Pinpoint the cell where the given text exists, returning its (X, Y) midpoint coordinate. 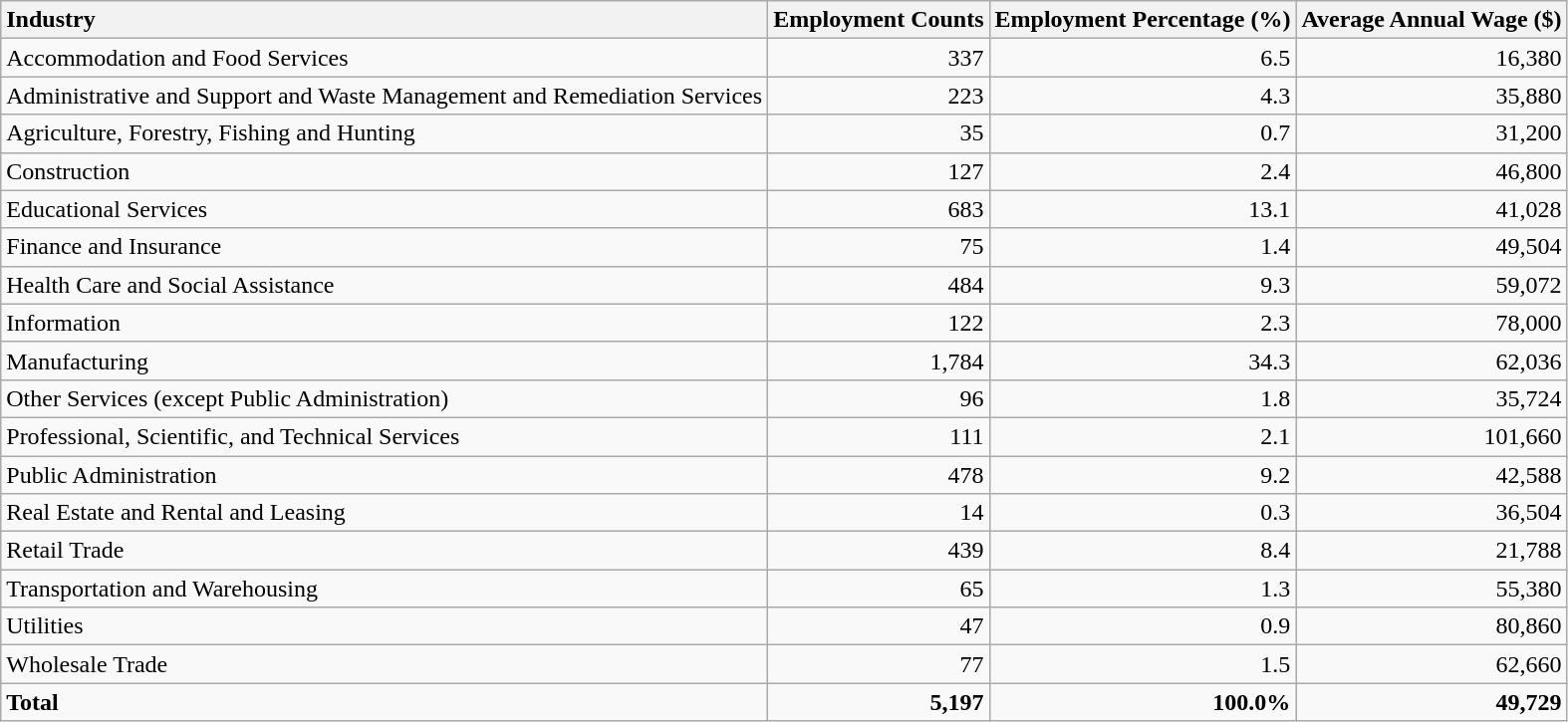
Accommodation and Food Services (385, 58)
439 (879, 551)
111 (879, 436)
484 (879, 285)
6.5 (1143, 58)
Educational Services (385, 209)
0.9 (1143, 626)
47 (879, 626)
9.2 (1143, 475)
62,036 (1432, 361)
Total (385, 702)
35,724 (1432, 398)
Professional, Scientific, and Technical Services (385, 436)
96 (879, 398)
Public Administration (385, 475)
Finance and Insurance (385, 247)
2.4 (1143, 171)
31,200 (1432, 133)
122 (879, 323)
41,028 (1432, 209)
2.3 (1143, 323)
21,788 (1432, 551)
9.3 (1143, 285)
478 (879, 475)
1.4 (1143, 247)
75 (879, 247)
Information (385, 323)
0.7 (1143, 133)
36,504 (1432, 513)
1.3 (1143, 589)
65 (879, 589)
Retail Trade (385, 551)
100.0% (1143, 702)
Average Annual Wage ($) (1432, 20)
49,729 (1432, 702)
2.1 (1143, 436)
Other Services (except Public Administration) (385, 398)
4.3 (1143, 96)
80,860 (1432, 626)
223 (879, 96)
35,880 (1432, 96)
78,000 (1432, 323)
14 (879, 513)
55,380 (1432, 589)
Industry (385, 20)
Health Care and Social Assistance (385, 285)
1.5 (1143, 664)
8.4 (1143, 551)
59,072 (1432, 285)
1.8 (1143, 398)
35 (879, 133)
46,800 (1432, 171)
Agriculture, Forestry, Fishing and Hunting (385, 133)
Manufacturing (385, 361)
1,784 (879, 361)
Real Estate and Rental and Leasing (385, 513)
Utilities (385, 626)
127 (879, 171)
5,197 (879, 702)
13.1 (1143, 209)
0.3 (1143, 513)
Administrative and Support and Waste Management and Remediation Services (385, 96)
Wholesale Trade (385, 664)
Construction (385, 171)
42,588 (1432, 475)
Employment Percentage (%) (1143, 20)
683 (879, 209)
Employment Counts (879, 20)
Transportation and Warehousing (385, 589)
62,660 (1432, 664)
34.3 (1143, 361)
337 (879, 58)
16,380 (1432, 58)
101,660 (1432, 436)
77 (879, 664)
49,504 (1432, 247)
